For the text-containing cell, return its midpoint in (X, Y) coordinate format. 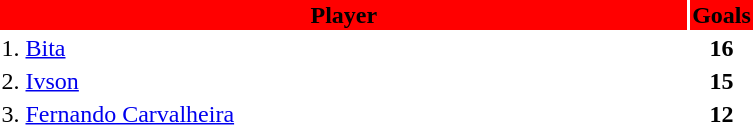
Player (344, 15)
2. Ivson (344, 81)
12 (722, 114)
16 (722, 48)
3. Fernando Carvalheira (344, 114)
Goals (722, 15)
1. Bita (344, 48)
15 (722, 81)
